Locate the cell with the specified text and output its [X, Y] center coordinate. 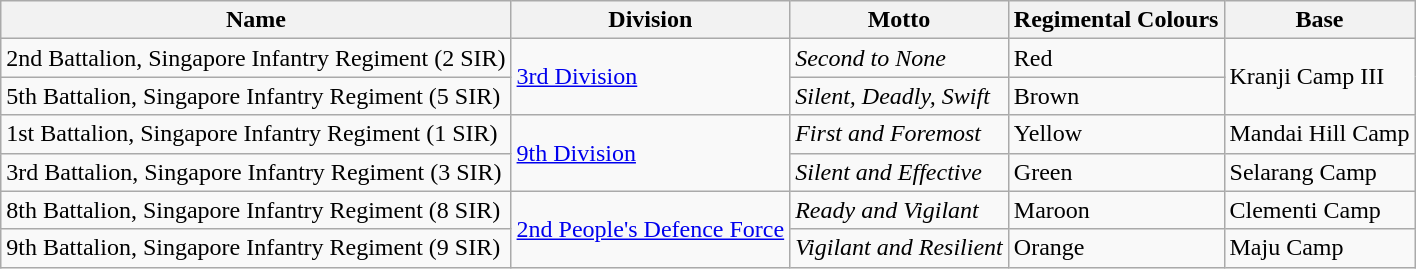
Green [1116, 172]
2nd Battalion, Singapore Infantry Regiment (2 SIR) [256, 58]
5th Battalion, Singapore Infantry Regiment (5 SIR) [256, 96]
Silent, Deadly, Swift [900, 96]
Clementi Camp [1320, 210]
Name [256, 20]
Brown [1116, 96]
1st Battalion, Singapore Infantry Regiment (1 SIR) [256, 134]
Base [1320, 20]
3rd Battalion, Singapore Infantry Regiment (3 SIR) [256, 172]
Kranji Camp III [1320, 77]
9th Battalion, Singapore Infantry Regiment (9 SIR) [256, 248]
Division [650, 20]
Red [1116, 58]
Maju Camp [1320, 248]
3rd Division [650, 77]
Orange [1116, 248]
First and Foremost [900, 134]
Second to None [900, 58]
Silent and Effective [900, 172]
Vigilant and Resilient [900, 248]
2nd People's Defence Force [650, 229]
9th Division [650, 153]
Regimental Colours [1116, 20]
Ready and Vigilant [900, 210]
Motto [900, 20]
Mandai Hill Camp [1320, 134]
Maroon [1116, 210]
8th Battalion, Singapore Infantry Regiment (8 SIR) [256, 210]
Selarang Camp [1320, 172]
Yellow [1116, 134]
